Output the [X, Y] coordinate of the center of the cell containing the given text.  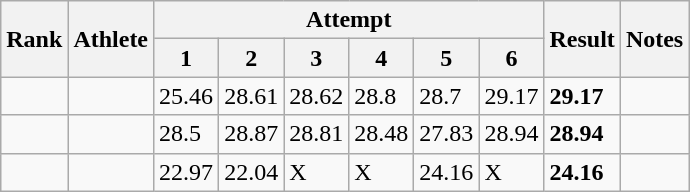
22.04 [252, 172]
28.5 [186, 134]
28.48 [382, 134]
25.46 [186, 96]
28.87 [252, 134]
27.83 [446, 134]
3 [316, 58]
Rank [34, 39]
Attempt [349, 20]
28.62 [316, 96]
28.8 [382, 96]
4 [382, 58]
Result [582, 39]
2 [252, 58]
22.97 [186, 172]
28.81 [316, 134]
28.7 [446, 96]
Notes [654, 39]
6 [512, 58]
Athlete [111, 39]
5 [446, 58]
28.61 [252, 96]
1 [186, 58]
